Determine the (x, y) coordinate at the center of the cell enclosing the given text.  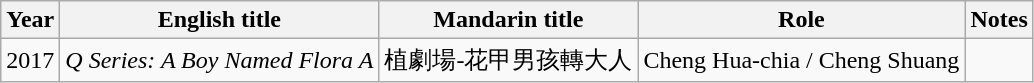
植劇場-花甲男孩轉大人 (508, 60)
Q Series: A Boy Named Flora A (220, 60)
Cheng Hua-chia / Cheng Shuang (802, 60)
English title (220, 20)
Notes (999, 20)
Mandarin title (508, 20)
Year (30, 20)
Role (802, 20)
2017 (30, 60)
